Provide the (X, Y) coordinate of the cell's center where the given text is located.  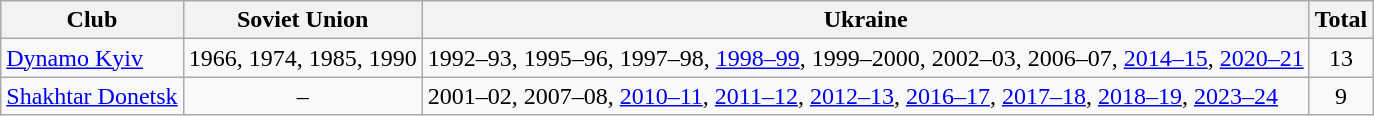
1992–93, 1995–96, 1997–98, 1998–99, 1999–2000, 2002–03, 2006–07, 2014–15, 2020–21 (866, 58)
– (302, 96)
1966, 1974, 1985, 1990 (302, 58)
Shakhtar Donetsk (92, 96)
Soviet Union (302, 20)
2001–02, 2007–08, 2010–11, 2011–12, 2012–13, 2016–17, 2017–18, 2018–19, 2023–24 (866, 96)
9 (1341, 96)
Ukraine (866, 20)
13 (1341, 58)
Club (92, 20)
Dynamo Kyiv (92, 58)
Total (1341, 20)
